Locate the cell with the specified text and output its (X, Y) center coordinate. 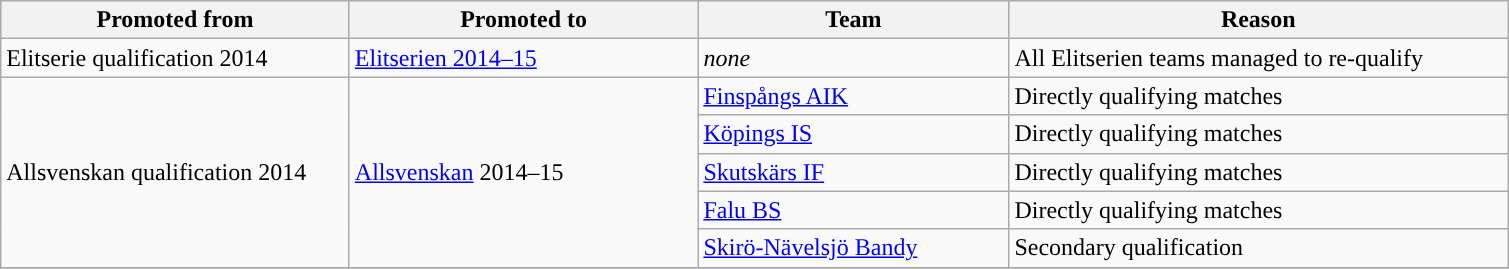
Allsvenskan qualification 2014 (176, 172)
Falu BS (854, 210)
Skirö-Nävelsjö Bandy (854, 248)
Promoted from (176, 20)
Finspångs AIK (854, 96)
Köpings IS (854, 134)
Promoted to (524, 20)
Elitserien 2014–15 (524, 58)
Skutskärs IF (854, 172)
Elitserie qualification 2014 (176, 58)
Reason (1258, 20)
Team (854, 20)
none (854, 58)
All Elitserien teams managed to re-qualify (1258, 58)
Secondary qualification (1258, 248)
Allsvenskan 2014–15 (524, 172)
